Search for the cell housing the specified text and yield its (x, y) center coordinate. 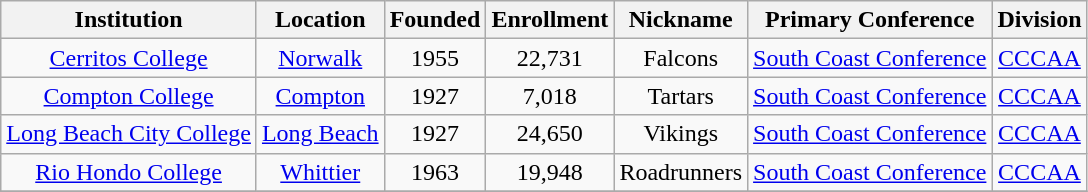
Falcons (681, 58)
Nickname (681, 20)
Rio Hondo College (129, 172)
Roadrunners (681, 172)
Enrollment (550, 20)
Primary Conference (870, 20)
Cerritos College (129, 58)
1955 (435, 58)
Tartars (681, 96)
Division (1040, 20)
24,650 (550, 134)
Founded (435, 20)
Vikings (681, 134)
Compton (320, 96)
Whittier (320, 172)
1963 (435, 172)
Norwalk (320, 58)
Long Beach City College (129, 134)
Location (320, 20)
Institution (129, 20)
22,731 (550, 58)
19,948 (550, 172)
Long Beach (320, 134)
7,018 (550, 96)
Compton College (129, 96)
